From the cell containing the given text, extract its center point as [x, y] coordinate. 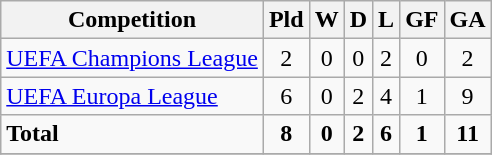
GF [422, 20]
UEFA Europa League [132, 96]
Total [132, 134]
UEFA Champions League [132, 58]
11 [468, 134]
D [358, 20]
L [386, 20]
W [326, 20]
Pld [286, 20]
9 [468, 96]
GA [468, 20]
8 [286, 134]
Competition [132, 20]
4 [386, 96]
